Scan for the cell matching the given text and deliver its (X, Y) coordinate at center. 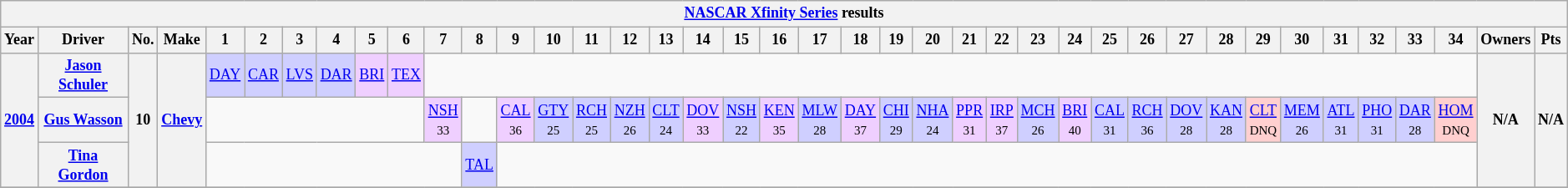
Driver (83, 40)
Gus Wasson (83, 120)
DAR (336, 75)
CAL31 (1110, 120)
29 (1262, 40)
PPR31 (970, 120)
5 (372, 40)
23 (1038, 40)
RCH25 (592, 120)
27 (1186, 40)
CLT24 (666, 120)
TAL (479, 165)
Year (20, 40)
NASCAR Xfinity Series results (784, 13)
20 (933, 40)
CHI29 (896, 120)
2004 (20, 120)
CAR (264, 75)
DAR28 (1416, 120)
11 (592, 40)
DAY (225, 75)
NSH33 (443, 120)
PHO31 (1378, 120)
28 (1227, 40)
Chevy (182, 120)
3 (299, 40)
DOV33 (703, 120)
MEM26 (1302, 120)
CLTDNQ (1262, 120)
26 (1147, 40)
7 (443, 40)
2 (264, 40)
19 (896, 40)
33 (1416, 40)
30 (1302, 40)
34 (1456, 40)
Jason Schuler (83, 75)
MLW28 (820, 120)
GTY25 (554, 120)
31 (1341, 40)
BRI40 (1075, 120)
MCH26 (1038, 120)
CAL36 (516, 120)
1 (225, 40)
Tina Gordon (83, 165)
21 (970, 40)
DOV28 (1186, 120)
BRI (372, 75)
IRP37 (1002, 120)
16 (779, 40)
18 (860, 40)
15 (741, 40)
DAY37 (860, 120)
32 (1378, 40)
22 (1002, 40)
17 (820, 40)
13 (666, 40)
HOMDNQ (1456, 120)
KAN28 (1227, 120)
8 (479, 40)
25 (1110, 40)
24 (1075, 40)
Make (182, 40)
TEX (407, 75)
9 (516, 40)
Owners (1506, 40)
ATL31 (1341, 120)
NZH26 (630, 120)
NHA24 (933, 120)
4 (336, 40)
KEN35 (779, 120)
14 (703, 40)
RCH36 (1147, 120)
Pts (1551, 40)
No. (144, 40)
12 (630, 40)
LVS (299, 75)
6 (407, 40)
NSH22 (741, 120)
